Detect which cell encompasses the target text, then output its [x, y] center coordinate. 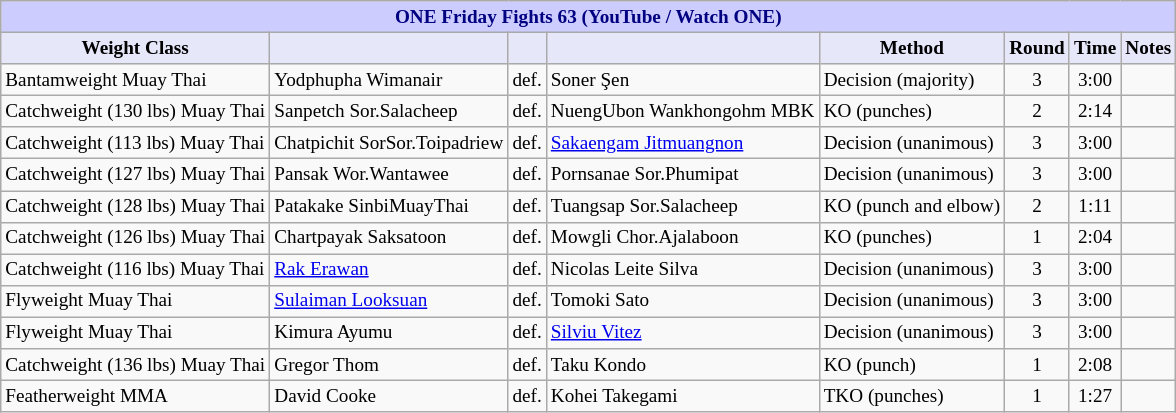
TKO (punches) [912, 396]
KO (punch) [912, 365]
Gregor Thom [389, 365]
Decision (majority) [912, 80]
Tomoki Sato [682, 301]
Catchweight (127 lbs) Muay Thai [136, 175]
Pornsanae Sor.Phumipat [682, 175]
Patakake SinbiMuayThai [389, 206]
Notes [1148, 48]
Kimura Ayumu [389, 333]
Sulaiman Looksuan [389, 301]
Tuangsap Sor.Salacheep [682, 206]
Chartpayak Saksatoon [389, 238]
Featherweight MMA [136, 396]
Nicolas Leite Silva [682, 270]
Catchweight (116 lbs) Muay Thai [136, 270]
ONE Friday Fights 63 (YouTube / Watch ONE) [588, 17]
KO (punch and elbow) [912, 206]
Rak Erawan [389, 270]
Chatpichit SorSor.Toipadriew [389, 143]
Taku Kondo [682, 365]
Pansak Wor.Wantawee [389, 175]
1:11 [1094, 206]
Catchweight (130 lbs) Muay Thai [136, 111]
Time [1094, 48]
1:27 [1094, 396]
Sakaengam Jitmuangnon [682, 143]
Kohei Takegami [682, 396]
2:04 [1094, 238]
Catchweight (113 lbs) Muay Thai [136, 143]
Sanpetch Sor.Salacheep [389, 111]
Mowgli Chor.Ajalaboon [682, 238]
Catchweight (128 lbs) Muay Thai [136, 206]
Method [912, 48]
David Cooke [389, 396]
Bantamweight Muay Thai [136, 80]
Catchweight (126 lbs) Muay Thai [136, 238]
Catchweight (136 lbs) Muay Thai [136, 365]
NuengUbon Wankhongohm MBK [682, 111]
Weight Class [136, 48]
2:08 [1094, 365]
Round [1038, 48]
Silviu Vitez [682, 333]
Yodphupha Wimanair [389, 80]
Soner Şen [682, 80]
2:14 [1094, 111]
